Detect which cell encompasses the target text, then output its (x, y) center coordinate. 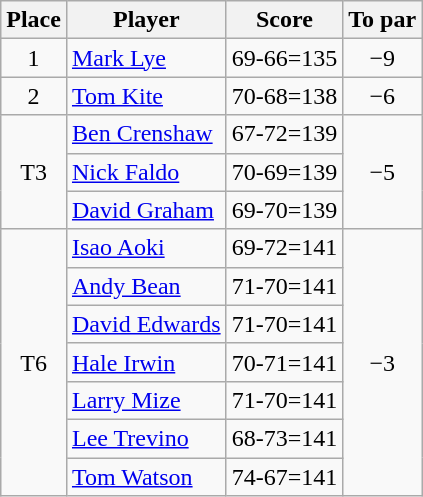
T6 (34, 362)
To par (382, 20)
David Edwards (146, 324)
70-68=138 (284, 96)
−3 (382, 362)
2 (34, 96)
David Graham (146, 210)
Tom Kite (146, 96)
T3 (34, 172)
Ben Crenshaw (146, 134)
Score (284, 20)
67-72=139 (284, 134)
69-66=135 (284, 58)
Lee Trevino (146, 438)
Hale Irwin (146, 362)
68-73=141 (284, 438)
Place (34, 20)
69-72=141 (284, 248)
Tom Watson (146, 477)
Player (146, 20)
70-69=139 (284, 172)
Larry Mize (146, 400)
Isao Aoki (146, 248)
Andy Bean (146, 286)
−6 (382, 96)
Mark Lye (146, 58)
69-70=139 (284, 210)
1 (34, 58)
Nick Faldo (146, 172)
70-71=141 (284, 362)
74-67=141 (284, 477)
−9 (382, 58)
−5 (382, 172)
